Provide the [X, Y] coordinate of the cell's center where the given text is located.  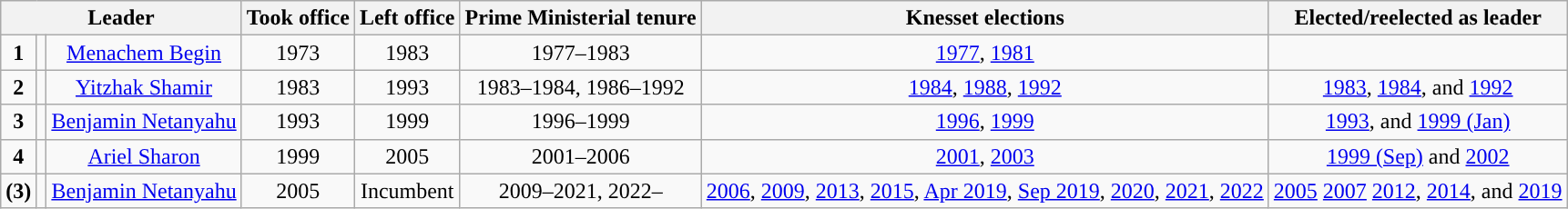
2009–2021, 2022– [581, 191]
Incumbent [407, 191]
Leader [121, 18]
Menachem Begin [144, 53]
4 [18, 156]
Elected/reelected as leader [1418, 18]
1977–1983 [581, 53]
Knesset elections [985, 18]
1 [18, 53]
2 [18, 87]
1973 [298, 53]
1983–1984, 1986–1992 [581, 87]
2005 2007 2012, 2014, and 2019 [1418, 191]
Took office [298, 18]
1996, 1999 [985, 122]
Ariel Sharon [144, 156]
2006, 2009, 2013, 2015, Apr 2019, Sep 2019, 2020, 2021, 2022 [985, 191]
3 [18, 122]
Prime Ministerial tenure [581, 18]
2001–2006 [581, 156]
1983, 1984, and 1992 [1418, 87]
1996–1999 [581, 122]
2001, 2003 [985, 156]
1993, and 1999 (Jan) [1418, 122]
Left office [407, 18]
(3) [18, 191]
1977, 1981 [985, 53]
1999 (Sep) and 2002 [1418, 156]
Yitzhak Shamir [144, 87]
1984, 1988, 1992 [985, 87]
